Determine the [X, Y] coordinate at the center of the cell enclosing the given text.  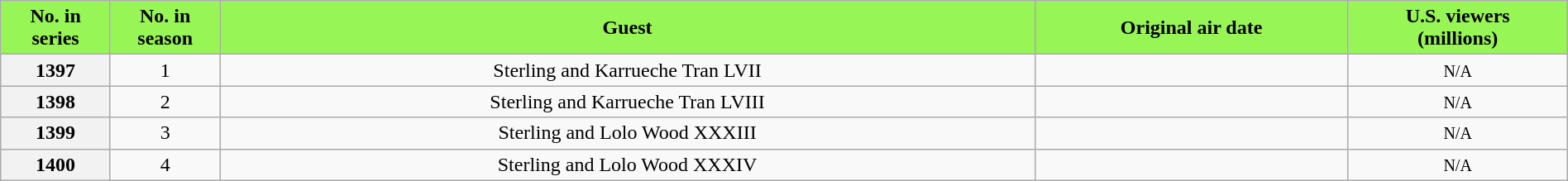
Sterling and Lolo Wood XXXIV [627, 164]
2 [165, 102]
No. inseason [165, 28]
1 [165, 70]
3 [165, 133]
Sterling and Karrueche Tran LVIII [627, 102]
1400 [56, 164]
Guest [627, 28]
Original air date [1191, 28]
Sterling and Lolo Wood XXXIII [627, 133]
1398 [56, 102]
1397 [56, 70]
1399 [56, 133]
4 [165, 164]
U.S. viewers(millions) [1457, 28]
Sterling and Karrueche Tran LVII [627, 70]
No. inseries [56, 28]
